Pinpoint the cell where the given text exists, returning its [X, Y] midpoint coordinate. 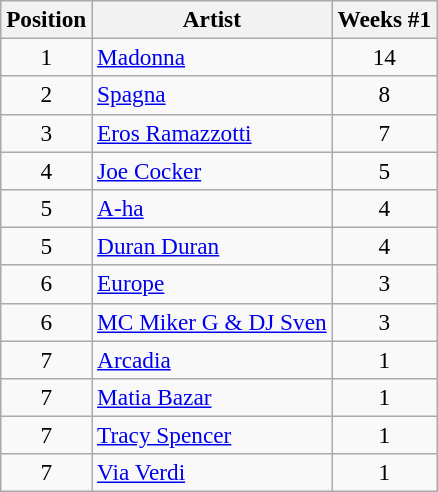
Position [46, 19]
14 [384, 57]
Joe Cocker [212, 170]
Eros Ramazzotti [212, 133]
Artist [212, 19]
Weeks #1 [384, 19]
Via Verdi [212, 473]
MC Miker G & DJ Sven [212, 322]
Spagna [212, 95]
Duran Duran [212, 246]
Matia Bazar [212, 397]
2 [46, 95]
8 [384, 95]
Tracy Spencer [212, 435]
Arcadia [212, 359]
Europe [212, 284]
Madonna [212, 57]
A-ha [212, 208]
